Scan for the cell matching the given text and deliver its (X, Y) coordinate at center. 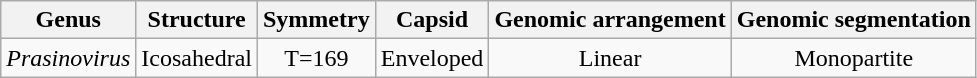
Symmetry (316, 20)
Genomic segmentation (854, 20)
Prasinovirus (68, 58)
Capsid (432, 20)
T=169 (316, 58)
Genomic arrangement (610, 20)
Enveloped (432, 58)
Genus (68, 20)
Icosahedral (197, 58)
Linear (610, 58)
Monopartite (854, 58)
Structure (197, 20)
